Output the (X, Y) coordinate of the center of the cell containing the given text.  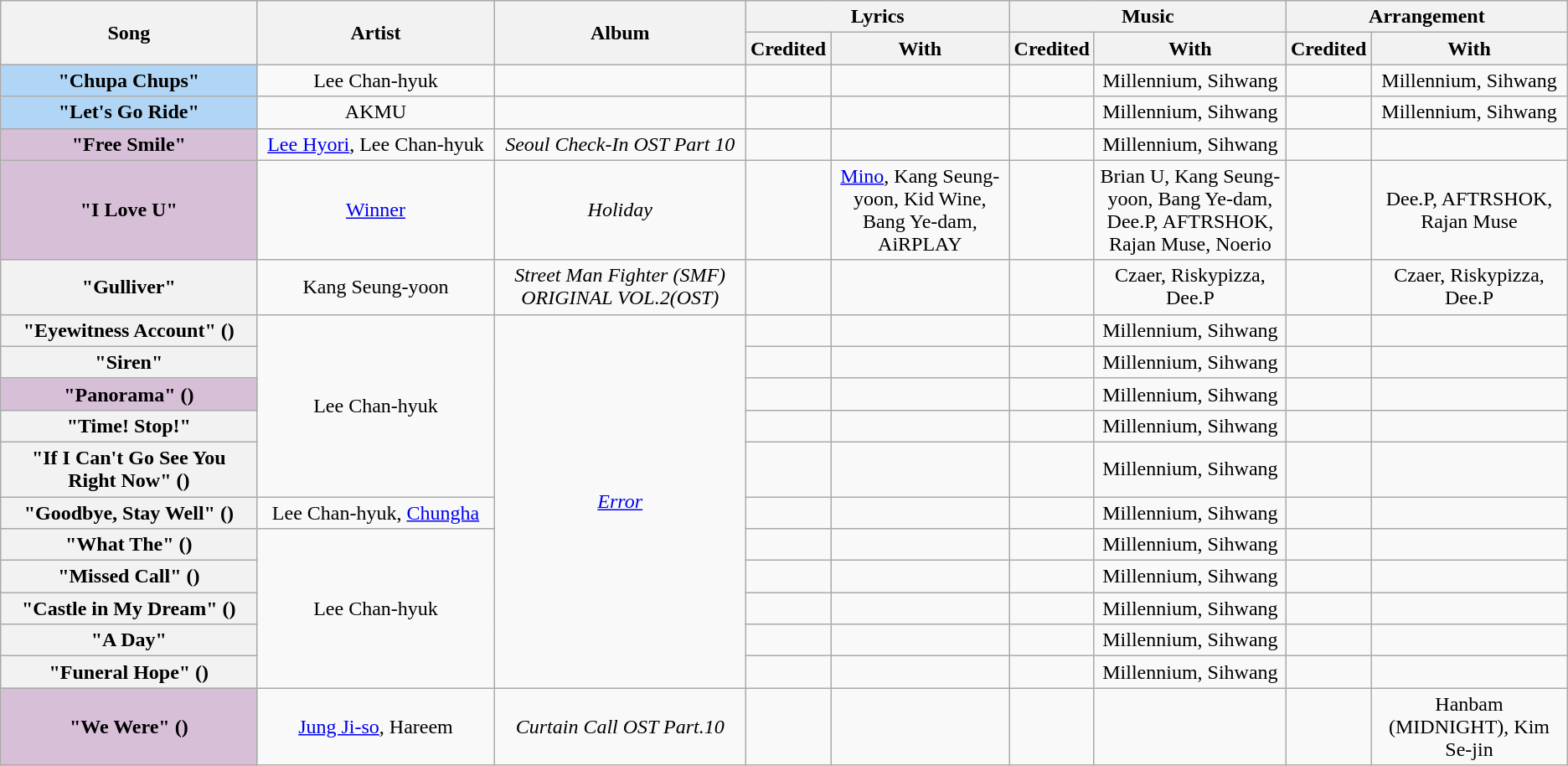
Lyrics (878, 17)
"Goodbye, Stay Well" () (129, 512)
"Eyewitness Account" () (129, 330)
Song (129, 33)
"If I Can't Go See You Right Now" () (129, 469)
"We Were" () (129, 727)
Winner (375, 210)
"What The" () (129, 545)
"Funeral Hope" () (129, 672)
Curtain Call OST Part.10 (620, 727)
Jung Ji-so, Hareem (375, 727)
Hanbam (MIDNIGHT), Kim Se-jin (1469, 727)
"I Love U" (129, 210)
Artist (375, 33)
"Missed Call" () (129, 577)
Lee Chan-hyuk, Chungha (375, 512)
"Panorama" () (129, 394)
Seoul Check-In OST Part 10 (620, 144)
"Siren" (129, 362)
Brian U, Kang Seung-yoon, Bang Ye-dam, Dee.P, AFTRSHOK, Rajan Muse, Noerio (1189, 210)
"Time! Stop!" (129, 426)
Street Man Fighter (SMF) ORIGINAL VOL.2(OST) (620, 287)
"Chupa Chups" (129, 80)
Lee Hyori, Lee Chan-hyuk (375, 144)
AKMU (375, 112)
"Free Smile" (129, 144)
"Gulliver" (129, 287)
"Castle in My Dream" () (129, 608)
Kang Seung-yoon (375, 287)
Error (620, 501)
Album (620, 33)
Arrangement (1427, 17)
Music (1148, 17)
"Let's Go Ride" (129, 112)
Mino, Kang Seung-yoon, Kid Wine, Bang Ye-dam, AiRPLAY (920, 210)
"A Day" (129, 640)
Dee.P, AFTRSHOK, Rajan Muse (1469, 210)
Holiday (620, 210)
